Find where the given text appears and provide that cell's center as [x, y] coordinate. 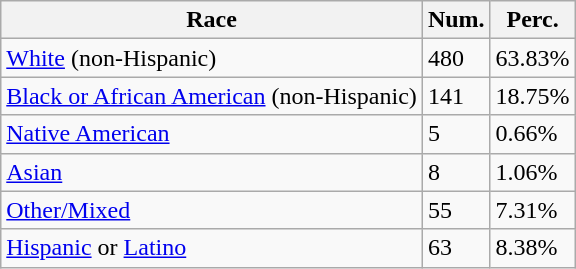
Hispanic or Latino [212, 248]
Black or African American (non-Hispanic) [212, 96]
0.66% [532, 134]
Perc. [532, 20]
480 [456, 58]
Num. [456, 20]
1.06% [532, 172]
Race [212, 20]
White (non-Hispanic) [212, 58]
18.75% [532, 96]
141 [456, 96]
7.31% [532, 210]
55 [456, 210]
Asian [212, 172]
Native American [212, 134]
Other/Mixed [212, 210]
63 [456, 248]
8.38% [532, 248]
8 [456, 172]
5 [456, 134]
63.83% [532, 58]
